Return the (x, y) coordinate for the center point of the cell that contains the specified text.  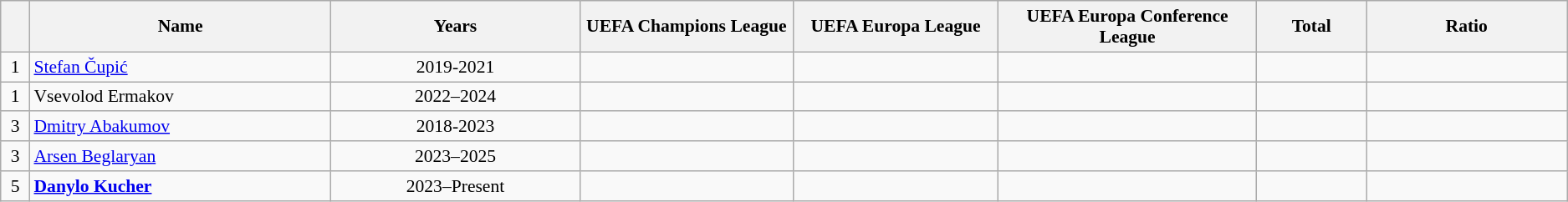
2022–2024 (455, 97)
UEFA Champions League (686, 27)
Arsen Beglaryan (180, 156)
2023–2025 (455, 156)
Danylo Kucher (180, 186)
Name (180, 27)
5 (15, 186)
2018-2023 (455, 127)
Years (455, 27)
Stefan Čupić (180, 67)
Ratio (1467, 27)
Dmitry Abakumov (180, 127)
Vsevolod Ermakov (180, 97)
Total (1311, 27)
UEFA Europa League (895, 27)
2023–Present (455, 186)
2019-2021 (455, 67)
UEFA Europa Conference League (1127, 27)
